Locate the cell with the specified text and output its [x, y] center coordinate. 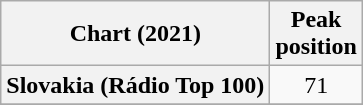
Chart (2021) [136, 34]
Peakposition [316, 34]
Slovakia (Rádio Top 100) [136, 85]
71 [316, 85]
